Scan for the cell matching the given text and deliver its (X, Y) coordinate at center. 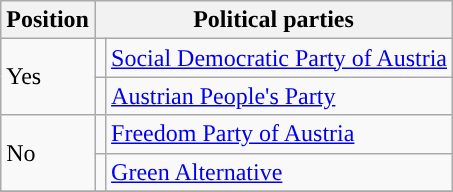
Position (48, 20)
Yes (48, 77)
Austrian People's Party (280, 96)
Social Democratic Party of Austria (280, 58)
Freedom Party of Austria (280, 134)
No (48, 153)
Political parties (273, 20)
Green Alternative (280, 172)
